Output the (X, Y) coordinate of the center of the cell containing the given text.  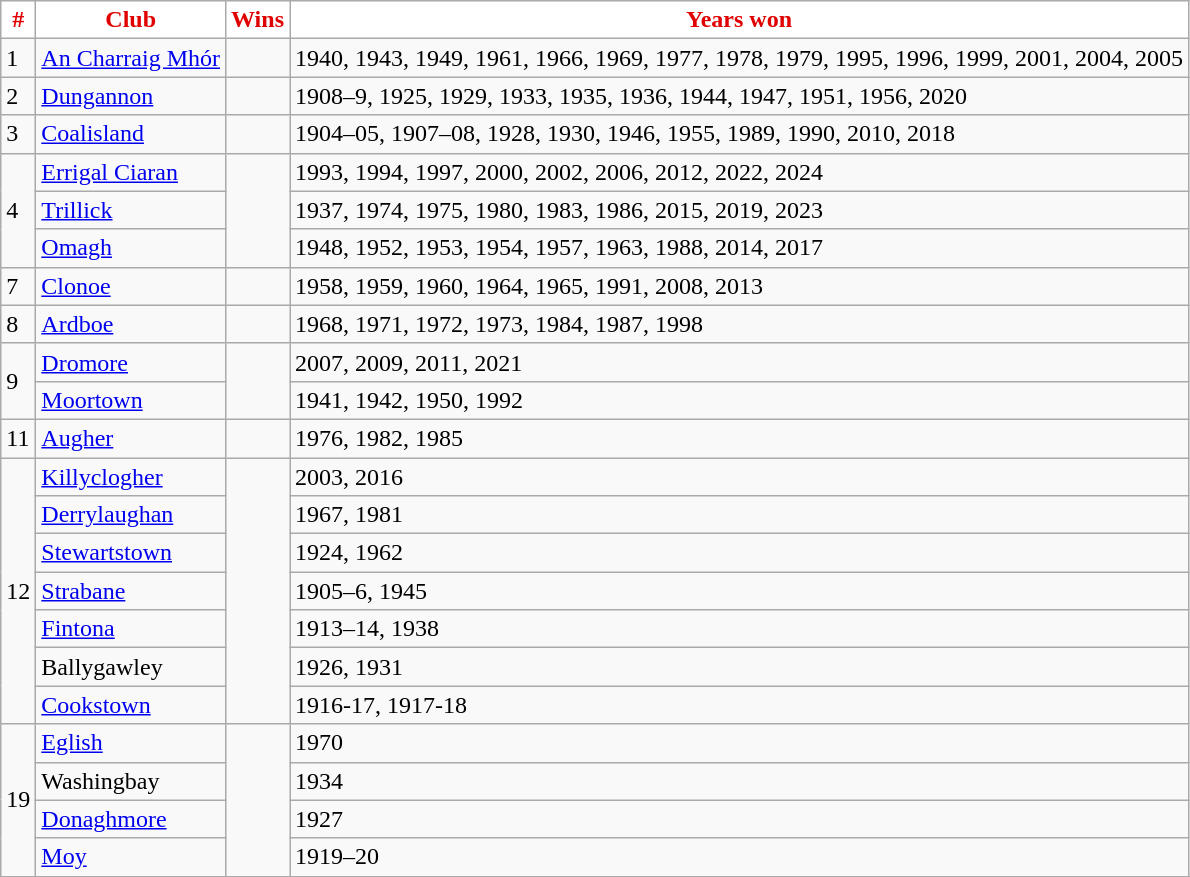
1968, 1971, 1972, 1973, 1984, 1987, 1998 (740, 324)
12 (18, 591)
1958, 1959, 1960, 1964, 1965, 1991, 2008, 2013 (740, 286)
9 (18, 381)
1926, 1931 (740, 667)
Years won (740, 20)
Stewartstown (131, 553)
1993, 1994, 1997, 2000, 2002, 2006, 2012, 2022, 2024 (740, 172)
Strabane (131, 591)
8 (18, 324)
1948, 1952, 1953, 1954, 1957, 1963, 1988, 2014, 2017 (740, 248)
Club (131, 20)
1908–9, 1925, 1929, 1933, 1935, 1936, 1944, 1947, 1951, 1956, 2020 (740, 96)
Cookstown (131, 705)
4 (18, 210)
1970 (740, 743)
2007, 2009, 2011, 2021 (740, 362)
1937, 1974, 1975, 1980, 1983, 1986, 2015, 2019, 2023 (740, 210)
7 (18, 286)
1919–20 (740, 857)
2003, 2016 (740, 477)
Killyclogher (131, 477)
Dungannon (131, 96)
1976, 1982, 1985 (740, 438)
1927 (740, 819)
Dromore (131, 362)
Omagh (131, 248)
Washingbay (131, 781)
Moortown (131, 400)
19 (18, 800)
Coalisland (131, 134)
1924, 1962 (740, 553)
11 (18, 438)
Augher (131, 438)
Ardboe (131, 324)
Donaghmore (131, 819)
1934 (740, 781)
1913–14, 1938 (740, 629)
Moy (131, 857)
Fintona (131, 629)
Clonoe (131, 286)
Trillick (131, 210)
1 (18, 58)
1967, 1981 (740, 515)
3 (18, 134)
2 (18, 96)
Derrylaughan (131, 515)
1916-17, 1917-18 (740, 705)
Eglish (131, 743)
# (18, 20)
Errigal Ciaran (131, 172)
An Charraig Mhór (131, 58)
1941, 1942, 1950, 1992 (740, 400)
Wins (258, 20)
1904–05, 1907–08, 1928, 1930, 1946, 1955, 1989, 1990, 2010, 2018 (740, 134)
1940, 1943, 1949, 1961, 1966, 1969, 1977, 1978, 1979, 1995, 1996, 1999, 2001, 2004, 2005 (740, 58)
Ballygawley (131, 667)
1905–6, 1945 (740, 591)
